Extract the [x, y] coordinate from the center of the cell holding the provided text.  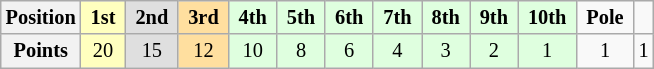
20 [104, 51]
Pole [604, 17]
9th [494, 17]
4th [253, 17]
5th [301, 17]
4 [397, 51]
2nd [152, 17]
15 [152, 51]
3 [446, 51]
Points [41, 51]
3rd [203, 17]
10 [253, 51]
10th [547, 17]
1st [104, 17]
8 [301, 51]
7th [397, 17]
12 [203, 51]
8th [446, 17]
6 [349, 51]
6th [349, 17]
Position [41, 17]
2 [494, 51]
